Find where the given text appears and provide that cell's center as [x, y] coordinate. 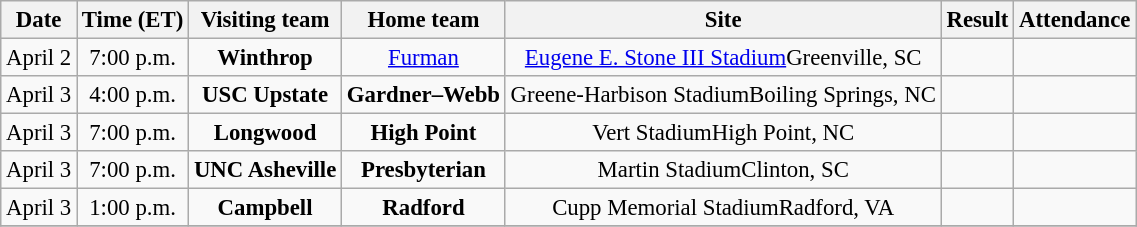
Winthrop [266, 58]
Greene-Harbison StadiumBoiling Springs, NC [723, 95]
Time (ET) [133, 20]
Site [723, 20]
Gardner–Webb [424, 95]
Vert StadiumHigh Point, NC [723, 133]
Date [39, 20]
April 2 [39, 58]
Campbell [266, 208]
1:00 p.m. [133, 208]
Visiting team [266, 20]
High Point [424, 133]
Attendance [1075, 20]
Presbyterian [424, 170]
USC Upstate [266, 95]
Furman [424, 58]
Cupp Memorial StadiumRadford, VA [723, 208]
Home team [424, 20]
Longwood [266, 133]
UNC Asheville [266, 170]
Martin StadiumClinton, SC [723, 170]
Eugene E. Stone III StadiumGreenville, SC [723, 58]
4:00 p.m. [133, 95]
Result [978, 20]
Radford [424, 208]
